For the text-containing cell, return its midpoint in (X, Y) coordinate format. 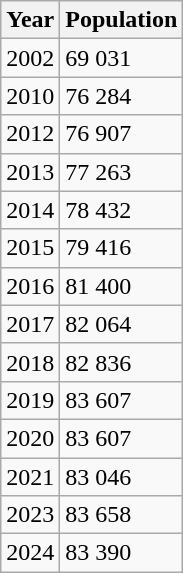
2012 (30, 134)
Year (30, 20)
2024 (30, 553)
69 031 (122, 58)
2015 (30, 248)
83 658 (122, 515)
81 400 (122, 286)
2014 (30, 210)
2017 (30, 324)
77 263 (122, 172)
2018 (30, 362)
76 907 (122, 134)
2021 (30, 477)
2013 (30, 172)
82 064 (122, 324)
83 390 (122, 553)
76 284 (122, 96)
78 432 (122, 210)
2010 (30, 96)
79 416 (122, 248)
82 836 (122, 362)
2019 (30, 400)
83 046 (122, 477)
2016 (30, 286)
2020 (30, 438)
2002 (30, 58)
Population (122, 20)
2023 (30, 515)
